Determine the (X, Y) coordinate at the center of the cell enclosing the given text.  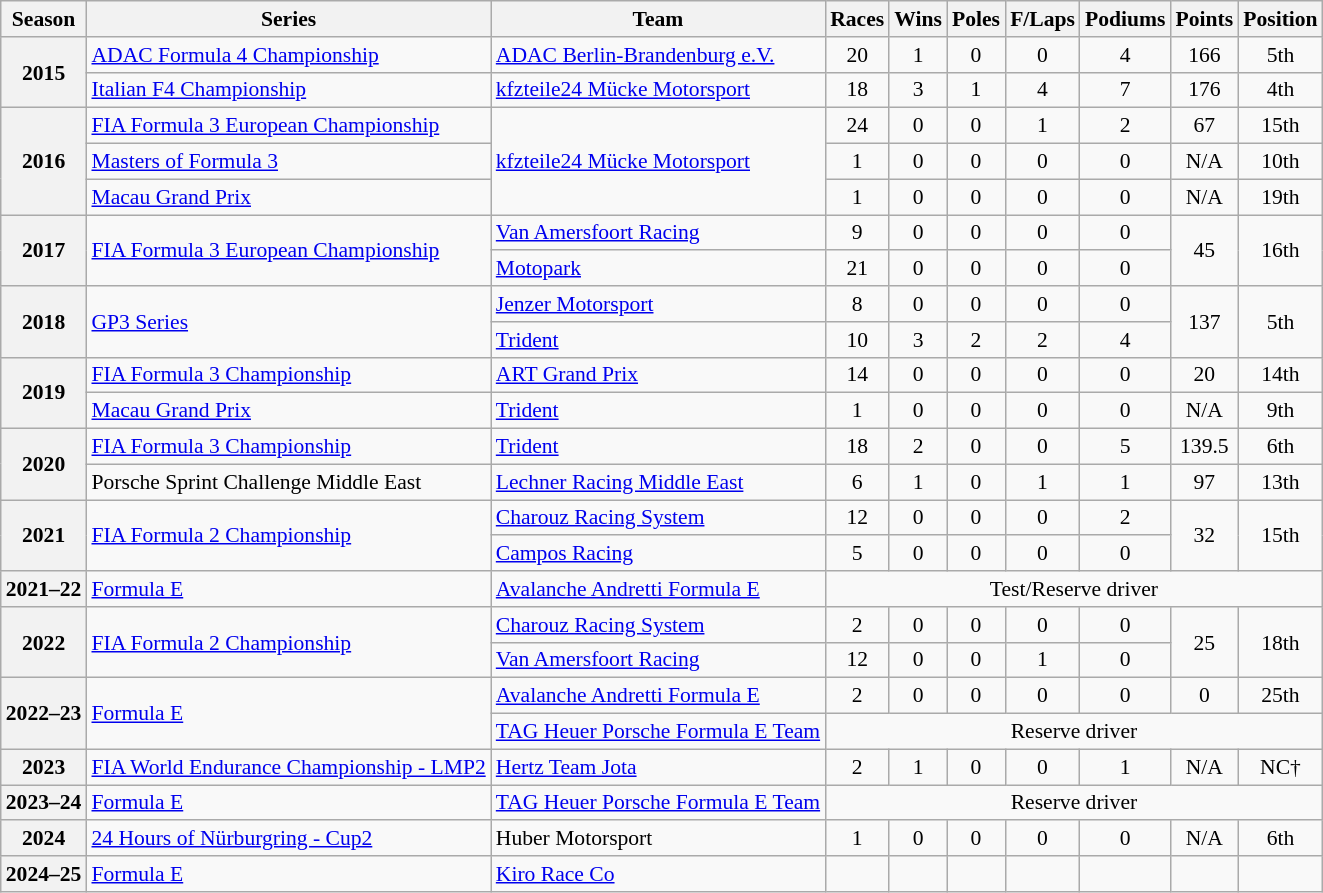
ADAC Formula 4 Championship (288, 55)
32 (1204, 536)
Hertz Team Jota (658, 767)
Poles (976, 19)
Series (288, 19)
19th (1280, 197)
2020 (44, 464)
Porsche Sprint Challenge Middle East (288, 482)
Motopark (658, 269)
9th (1280, 411)
45 (1204, 250)
Position (1280, 19)
Italian F4 Championship (288, 90)
8 (857, 304)
Masters of Formula 3 (288, 162)
21 (857, 269)
2021–22 (44, 589)
2021 (44, 536)
67 (1204, 126)
2022–23 (44, 714)
14 (857, 375)
2023 (44, 767)
ART Grand Prix (658, 375)
2017 (44, 250)
14th (1280, 375)
6 (857, 482)
4th (1280, 90)
Huber Motorsport (658, 839)
16th (1280, 250)
Jenzer Motorsport (658, 304)
F/Laps (1042, 19)
2018 (44, 322)
166 (1204, 55)
Races (857, 19)
10th (1280, 162)
NC† (1280, 767)
Podiums (1126, 19)
Wins (918, 19)
2022 (44, 642)
24 (857, 126)
24 Hours of Nürburgring - Cup2 (288, 839)
25th (1280, 696)
Team (658, 19)
2024 (44, 839)
139.5 (1204, 447)
Lechner Racing Middle East (658, 482)
9 (857, 233)
18th (1280, 642)
2015 (44, 72)
GP3 Series (288, 322)
2023–24 (44, 803)
Campos Racing (658, 554)
Test/Reserve driver (1074, 589)
ADAC Berlin-Brandenburg e.V. (658, 55)
7 (1126, 90)
176 (1204, 90)
Points (1204, 19)
2019 (44, 392)
10 (857, 340)
137 (1204, 322)
FIA World Endurance Championship - LMP2 (288, 767)
13th (1280, 482)
Season (44, 19)
Kiro Race Co (658, 874)
2016 (44, 162)
25 (1204, 642)
97 (1204, 482)
2024–25 (44, 874)
